Return (X, Y) of the center of cell containing provided text 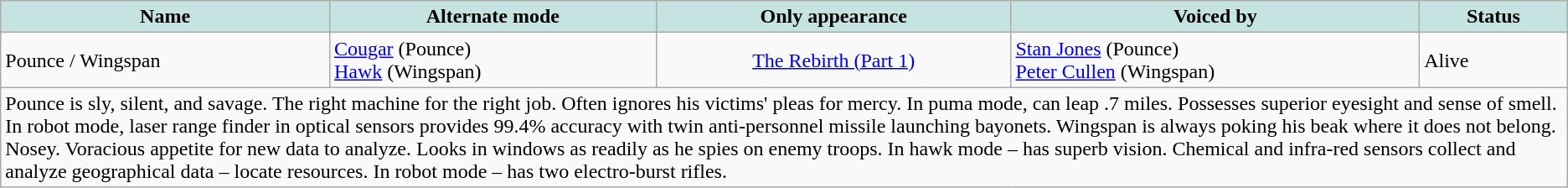
Stan Jones (Pounce)Peter Cullen (Wingspan) (1215, 60)
Alternate mode (493, 17)
Cougar (Pounce)Hawk (Wingspan) (493, 60)
Only appearance (833, 17)
Alive (1494, 60)
The Rebirth (Part 1) (833, 60)
Status (1494, 17)
Pounce / Wingspan (166, 60)
Name (166, 17)
Voiced by (1215, 17)
